From the cell containing the given text, extract its center point as (X, Y) coordinate. 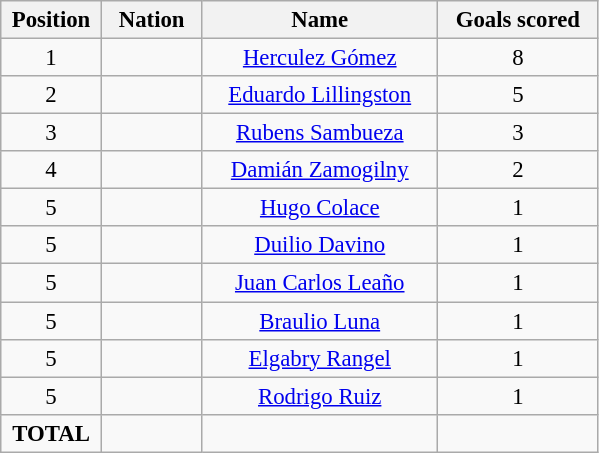
Eduardo Lillingston (320, 95)
Braulio Luna (320, 321)
Duilio Davino (320, 245)
Name (320, 20)
Nation (152, 20)
8 (518, 58)
Elgabry Rangel (320, 358)
4 (52, 170)
Herculez Gómez (320, 58)
Rubens Sambueza (320, 133)
Damián Zamogilny (320, 170)
Goals scored (518, 20)
Position (52, 20)
Rodrigo Ruiz (320, 396)
Juan Carlos Leaño (320, 283)
TOTAL (52, 433)
Hugo Colace (320, 208)
